Return the [x, y] coordinate for the center point of the cell that contains the specified text.  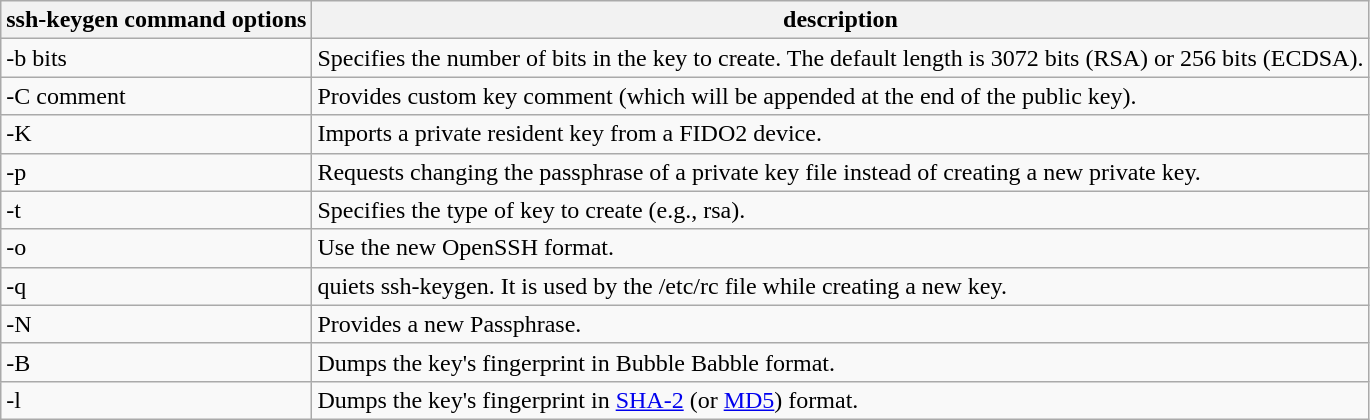
-l [156, 400]
-b bits [156, 58]
-o [156, 248]
-N [156, 324]
Provides a new Passphrase. [840, 324]
Specifies the number of bits in the key to create. The default length is 3072 bits (RSA) or 256 bits (ECDSA). [840, 58]
Imports a private resident key from a FIDO2 device. [840, 134]
Provides custom key comment (which will be appended at the end of the public key). [840, 96]
-K [156, 134]
Requests changing the passphrase of a private key file instead of creating a new private key. [840, 172]
ssh-keygen command options [156, 20]
Dumps the key's fingerprint in SHA-2 (or MD5) format. [840, 400]
Specifies the type of key to create (e.g., rsa). [840, 210]
-q [156, 286]
-C comment [156, 96]
quiets ssh-keygen. It is used by the /etc/rc file while creating a new key. [840, 286]
-p [156, 172]
description [840, 20]
Use the new OpenSSH format. [840, 248]
Dumps the key's fingerprint in Bubble Babble format. [840, 362]
-t [156, 210]
-B [156, 362]
